Detect which cell encompasses the target text, then output its [X, Y] center coordinate. 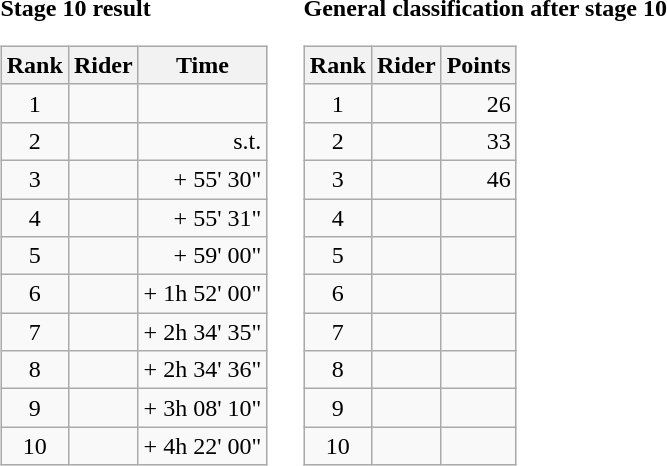
+ 59' 00" [202, 256]
Time [202, 65]
+ 1h 52' 00" [202, 294]
+ 4h 22' 00" [202, 446]
s.t. [202, 141]
+ 55' 31" [202, 217]
+ 55' 30" [202, 179]
26 [478, 103]
+ 3h 08' 10" [202, 408]
33 [478, 141]
46 [478, 179]
+ 2h 34' 35" [202, 332]
Points [478, 65]
+ 2h 34' 36" [202, 370]
